Return the (X, Y) coordinate for the center point of the cell that contains the specified text.  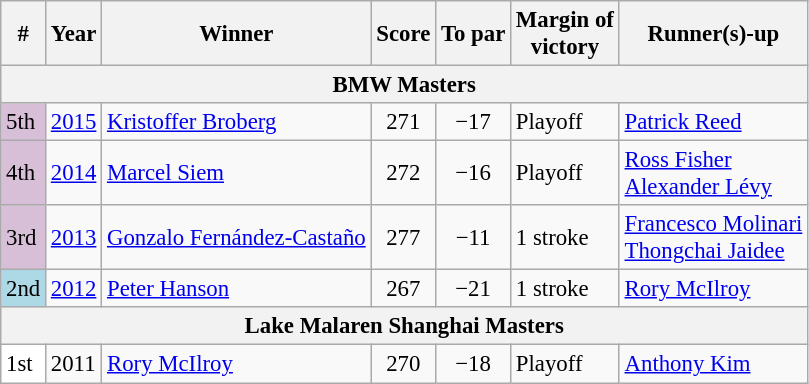
Margin ofvictory (566, 34)
Gonzalo Fernández-Castaño (236, 238)
−16 (474, 174)
Peter Hanson (236, 289)
4th (24, 174)
272 (404, 174)
Lake Malaren Shanghai Masters (404, 327)
2nd (24, 289)
Anthony Kim (713, 364)
2013 (74, 238)
−18 (474, 364)
5th (24, 122)
−17 (474, 122)
BMW Masters (404, 85)
Runner(s)-up (713, 34)
270 (404, 364)
3rd (24, 238)
Marcel Siem (236, 174)
Kristoffer Broberg (236, 122)
Francesco Molinari Thongchai Jaidee (713, 238)
1st (24, 364)
To par (474, 34)
Ross Fisher Alexander Lévy (713, 174)
277 (404, 238)
−21 (474, 289)
2015 (74, 122)
2014 (74, 174)
267 (404, 289)
Winner (236, 34)
−11 (474, 238)
2012 (74, 289)
271 (404, 122)
2011 (74, 364)
Year (74, 34)
Patrick Reed (713, 122)
Score (404, 34)
# (24, 34)
